For the text-containing cell, return its midpoint in [x, y] coordinate format. 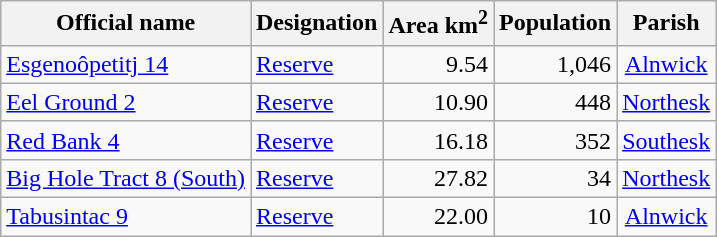
Official name [126, 24]
Eel Ground 2 [126, 102]
448 [556, 102]
Tabusintac 9 [126, 217]
10 [556, 217]
Population [556, 24]
34 [556, 178]
352 [556, 140]
Area km2 [438, 24]
Esgenoôpetitj 14 [126, 64]
Southesk [666, 140]
Designation [316, 24]
10.90 [438, 102]
27.82 [438, 178]
Red Bank 4 [126, 140]
16.18 [438, 140]
9.54 [438, 64]
22.00 [438, 217]
1,046 [556, 64]
Big Hole Tract 8 (South) [126, 178]
Parish [666, 24]
